Output the (X, Y) coordinate of the center of the cell containing the given text.  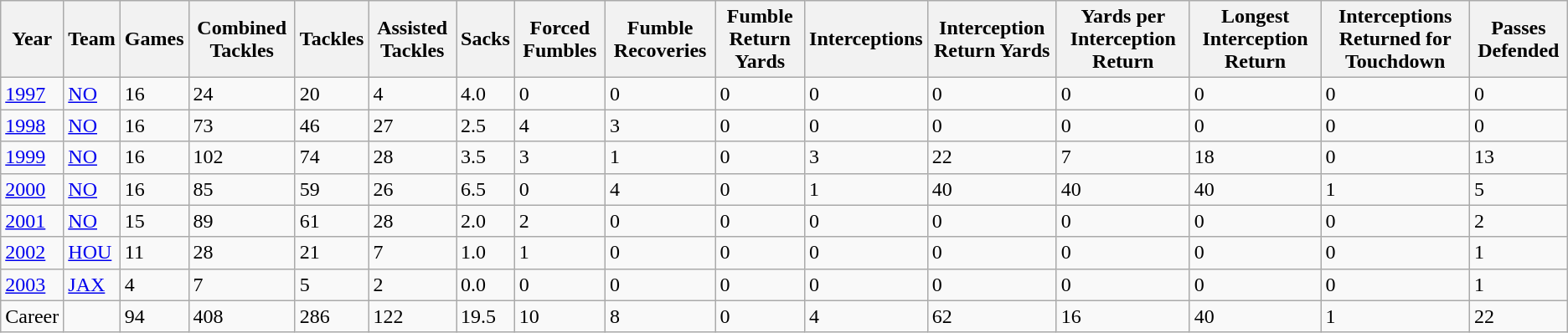
1999 (32, 157)
2000 (32, 189)
11 (154, 253)
19.5 (486, 316)
Tackles (332, 39)
6.5 (486, 189)
13 (1518, 157)
1997 (32, 94)
2001 (32, 221)
Interceptions (866, 39)
18 (1255, 157)
73 (241, 126)
Combined Tackles (241, 39)
85 (241, 189)
Forced Fumbles (560, 39)
10 (560, 316)
89 (241, 221)
59 (332, 189)
Career (32, 316)
4.0 (486, 94)
102 (241, 157)
JAX (92, 284)
62 (992, 316)
408 (241, 316)
2.0 (486, 221)
15 (154, 221)
Passes Defended (1518, 39)
0.0 (486, 284)
Assisted Tackles (412, 39)
27 (412, 126)
Fumble Return Yards (761, 39)
Year (32, 39)
3.5 (486, 157)
61 (332, 221)
2003 (32, 284)
21 (332, 253)
20 (332, 94)
46 (332, 126)
74 (332, 157)
Sacks (486, 39)
122 (412, 316)
24 (241, 94)
Fumble Recoveries (660, 39)
Yards per Interception Return (1122, 39)
Interceptions Returned for Touchdown (1395, 39)
2.5 (486, 126)
26 (412, 189)
HOU (92, 253)
1998 (32, 126)
2002 (32, 253)
286 (332, 316)
Games (154, 39)
Interception Return Yards (992, 39)
Longest Interception Return (1255, 39)
8 (660, 316)
1.0 (486, 253)
94 (154, 316)
Team (92, 39)
